Scan for the cell matching the given text and deliver its (x, y) coordinate at center. 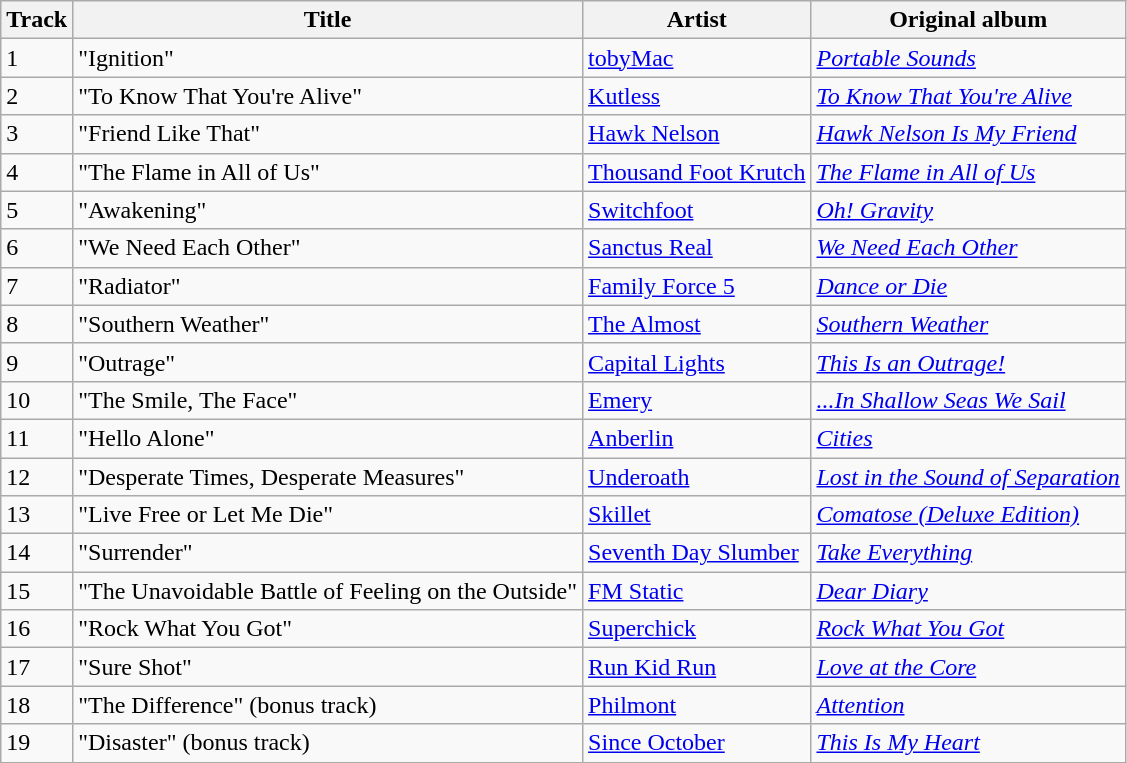
10 (37, 400)
17 (37, 667)
...In Shallow Seas We Sail (968, 400)
8 (37, 324)
FM Static (697, 591)
The Flame in All of Us (968, 172)
Dear Diary (968, 591)
"The Smile, The Face" (328, 400)
"To Know That You're Alive" (328, 96)
4 (37, 172)
Comatose (Deluxe Edition) (968, 515)
Rock What You Got (968, 629)
7 (37, 286)
13 (37, 515)
This Is an Outrage! (968, 362)
"We Need Each Other" (328, 248)
"Friend Like That" (328, 134)
11 (37, 438)
9 (37, 362)
This Is My Heart (968, 743)
The Almost (697, 324)
12 (37, 477)
"Ignition" (328, 58)
tobyMac (697, 58)
Track (37, 20)
Sanctus Real (697, 248)
Seventh Day Slumber (697, 553)
Thousand Foot Krutch (697, 172)
Portable Sounds (968, 58)
"Outrage" (328, 362)
Superchick (697, 629)
Hawk Nelson Is My Friend (968, 134)
15 (37, 591)
19 (37, 743)
18 (37, 705)
1 (37, 58)
Original album (968, 20)
Run Kid Run (697, 667)
16 (37, 629)
Switchfoot (697, 210)
Artist (697, 20)
Hawk Nelson (697, 134)
Skillet (697, 515)
"Awakening" (328, 210)
Lost in the Sound of Separation (968, 477)
"The Unavoidable Battle of Feeling on the Outside" (328, 591)
2 (37, 96)
Take Everything (968, 553)
"Hello Alone" (328, 438)
Kutless (697, 96)
Southern Weather (968, 324)
Attention (968, 705)
Love at the Core (968, 667)
"The Flame in All of Us" (328, 172)
Cities (968, 438)
Family Force 5 (697, 286)
"Surrender" (328, 553)
Philmont (697, 705)
Emery (697, 400)
Since October (697, 743)
3 (37, 134)
"Sure Shot" (328, 667)
"The Difference" (bonus track) (328, 705)
"Desperate Times, Desperate Measures" (328, 477)
Dance or Die (968, 286)
"Rock What You Got" (328, 629)
6 (37, 248)
Underoath (697, 477)
Oh! Gravity (968, 210)
We Need Each Other (968, 248)
"Radiator" (328, 286)
5 (37, 210)
To Know That You're Alive (968, 96)
"Live Free or Let Me Die" (328, 515)
Capital Lights (697, 362)
"Disaster" (bonus track) (328, 743)
Title (328, 20)
14 (37, 553)
Anberlin (697, 438)
"Southern Weather" (328, 324)
